Search for the cell housing the specified text and yield its (x, y) center coordinate. 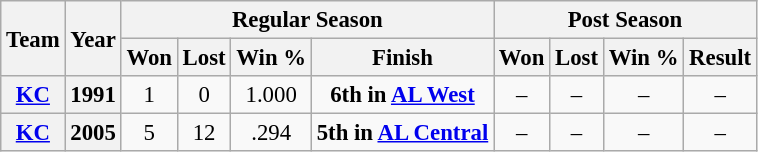
5 (149, 133)
6th in AL West (402, 95)
Finish (402, 58)
12 (204, 133)
Regular Season (307, 20)
1 (149, 95)
.294 (271, 133)
5th in AL Central (402, 133)
Result (720, 58)
Year (93, 38)
0 (204, 95)
1991 (93, 95)
2005 (93, 133)
Post Season (626, 20)
1.000 (271, 95)
Team (33, 38)
